Determine the (X, Y) coordinate at the center of the cell enclosing the given text.  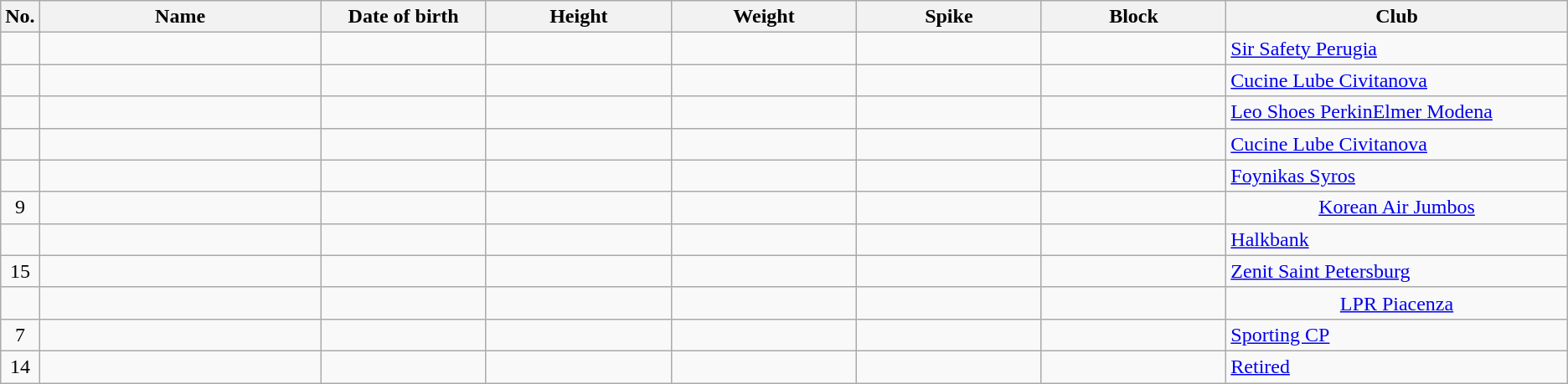
Height (578, 17)
Spike (950, 17)
Club (1397, 17)
Sporting CP (1397, 335)
14 (20, 366)
Foynikas Syros (1397, 176)
Sir Safety Perugia (1397, 49)
Weight (764, 17)
Date of birth (404, 17)
Korean Air Jumbos (1397, 207)
Leo Shoes PerkinElmer Modena (1397, 112)
No. (20, 17)
Name (180, 17)
Zenit Saint Petersburg (1397, 271)
Retired (1397, 366)
15 (20, 271)
9 (20, 207)
Block (1134, 17)
Halkbank (1397, 239)
LPR Piacenza (1397, 303)
7 (20, 335)
